Output the [X, Y] coordinate of the center of the cell containing the given text.  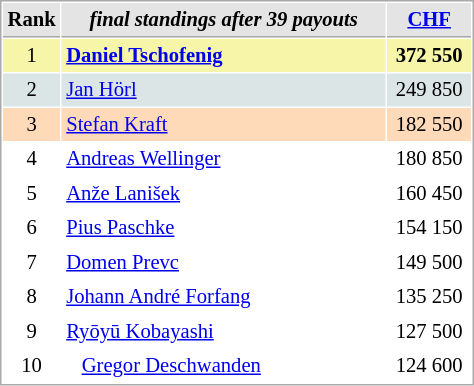
9 [32, 332]
372 550 [429, 56]
Johann André Forfang [224, 296]
2 [32, 90]
3 [32, 124]
Stefan Kraft [224, 124]
Rank [32, 20]
Daniel Tschofenig [224, 56]
135 250 [429, 296]
5 [32, 194]
149 500 [429, 262]
160 450 [429, 194]
Anže Lanišek [224, 194]
4 [32, 158]
Jan Hörl [224, 90]
10 [32, 366]
8 [32, 296]
Andreas Wellinger [224, 158]
182 550 [429, 124]
Domen Prevc [224, 262]
124 600 [429, 366]
Ryōyū Kobayashi [224, 332]
Gregor Deschwanden [224, 366]
Pius Paschke [224, 228]
1 [32, 56]
154 150 [429, 228]
6 [32, 228]
final standings after 39 payouts [224, 20]
127 500 [429, 332]
180 850 [429, 158]
7 [32, 262]
CHF [429, 20]
249 850 [429, 90]
